Capture the cell that displays the provided text and extract its [X, Y] central coordinate. 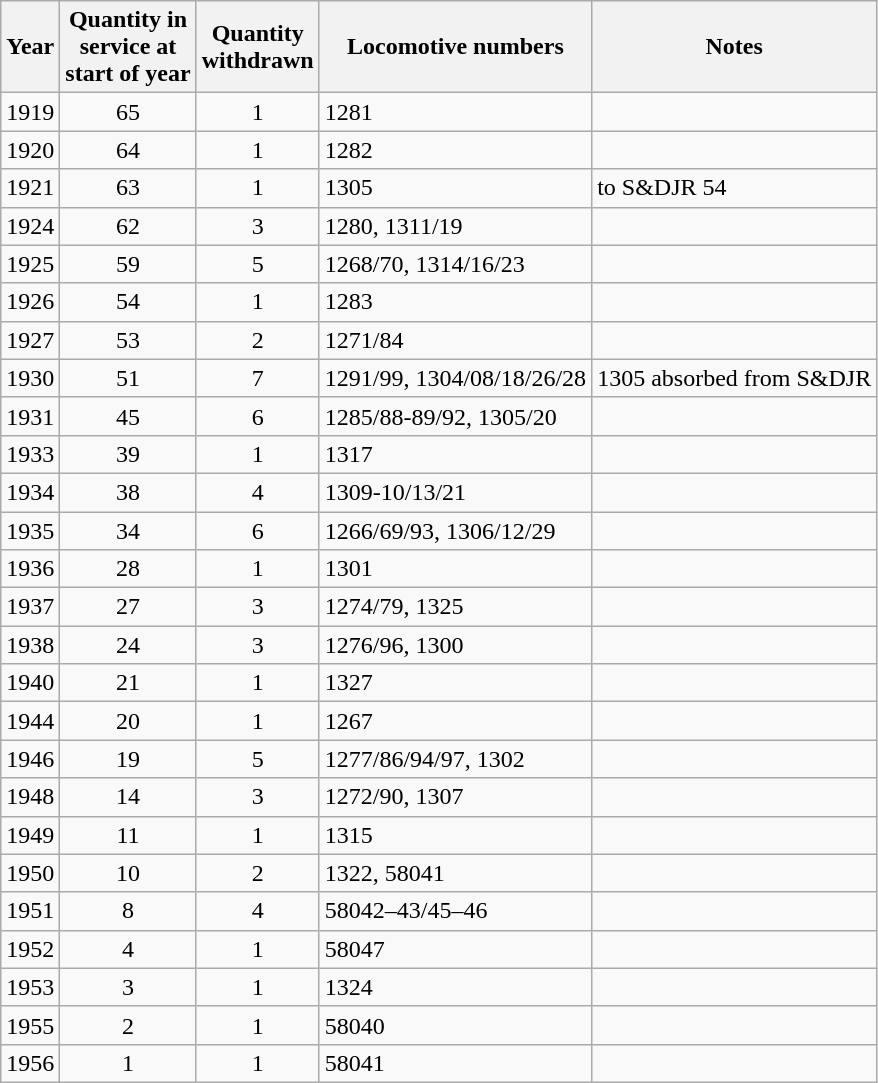
1949 [30, 835]
24 [128, 645]
1924 [30, 226]
8 [128, 911]
58042–43/45–46 [455, 911]
1946 [30, 759]
1327 [455, 683]
1936 [30, 569]
Locomotive numbers [455, 47]
1283 [455, 302]
1309-10/13/21 [455, 492]
1956 [30, 1063]
10 [128, 873]
1937 [30, 607]
Notes [734, 47]
1317 [455, 454]
1291/99, 1304/08/18/26/28 [455, 378]
1927 [30, 340]
1931 [30, 416]
53 [128, 340]
1919 [30, 112]
54 [128, 302]
27 [128, 607]
14 [128, 797]
1926 [30, 302]
58041 [455, 1063]
1944 [30, 721]
21 [128, 683]
1268/70, 1314/16/23 [455, 264]
1940 [30, 683]
39 [128, 454]
1272/90, 1307 [455, 797]
58040 [455, 1025]
1921 [30, 188]
45 [128, 416]
19 [128, 759]
1925 [30, 264]
1955 [30, 1025]
Quantitywithdrawn [258, 47]
1282 [455, 150]
1920 [30, 150]
62 [128, 226]
1266/69/93, 1306/12/29 [455, 531]
1322, 58041 [455, 873]
Quantity inservice atstart of year [128, 47]
1934 [30, 492]
34 [128, 531]
20 [128, 721]
1281 [455, 112]
1277/86/94/97, 1302 [455, 759]
65 [128, 112]
1948 [30, 797]
1271/84 [455, 340]
1324 [455, 987]
1280, 1311/19 [455, 226]
58047 [455, 949]
1274/79, 1325 [455, 607]
59 [128, 264]
1301 [455, 569]
1305 absorbed from S&DJR [734, 378]
1267 [455, 721]
38 [128, 492]
1953 [30, 987]
7 [258, 378]
1950 [30, 873]
to S&DJR 54 [734, 188]
1930 [30, 378]
1933 [30, 454]
11 [128, 835]
1276/96, 1300 [455, 645]
28 [128, 569]
63 [128, 188]
1285/88-89/92, 1305/20 [455, 416]
1952 [30, 949]
1305 [455, 188]
1315 [455, 835]
51 [128, 378]
1935 [30, 531]
1951 [30, 911]
Year [30, 47]
1938 [30, 645]
64 [128, 150]
